Scan for the cell matching the given text and deliver its [X, Y] coordinate at center. 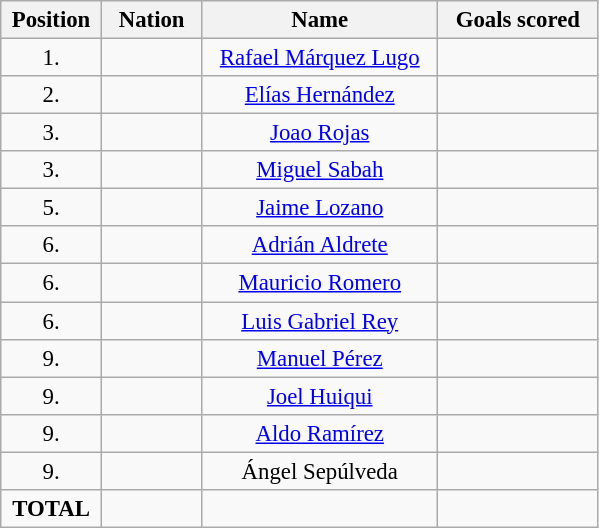
Nation [152, 20]
Manuel Pérez [320, 358]
Miguel Sabah [320, 170]
Luis Gabriel Rey [320, 321]
1. [52, 58]
Name [320, 20]
Joao Rojas [320, 133]
Rafael Márquez Lugo [320, 58]
Adrián Aldrete [320, 245]
Mauricio Romero [320, 283]
2. [52, 95]
Ángel Sepúlveda [320, 471]
Joel Huiqui [320, 396]
Aldo Ramírez [320, 433]
Position [52, 20]
Jaime Lozano [320, 208]
Goals scored [518, 20]
TOTAL [52, 509]
5. [52, 208]
Elías Hernández [320, 95]
